Locate the cell with the specified text and output its (x, y) center coordinate. 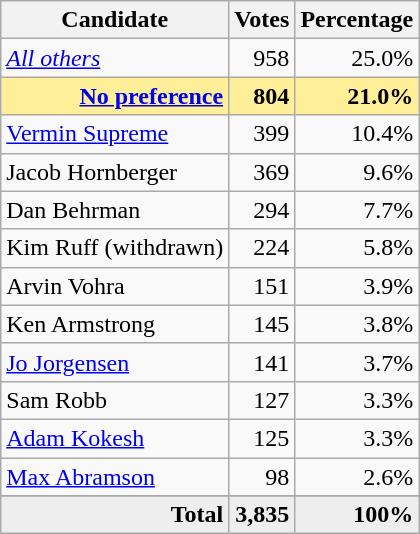
Percentage (357, 20)
958 (262, 58)
Total (115, 515)
Jo Jorgensen (115, 362)
Candidate (115, 20)
98 (262, 477)
All others (115, 58)
2.6% (357, 477)
Max Abramson (115, 477)
294 (262, 210)
3.7% (357, 362)
No preference (115, 96)
3.9% (357, 286)
Kim Ruff (withdrawn) (115, 248)
9.6% (357, 172)
Vermin Supreme (115, 134)
Votes (262, 20)
224 (262, 248)
Dan Behrman (115, 210)
141 (262, 362)
127 (262, 400)
399 (262, 134)
Arvin Vohra (115, 286)
145 (262, 324)
369 (262, 172)
Ken Armstrong (115, 324)
3,835 (262, 515)
125 (262, 438)
Jacob Hornberger (115, 172)
Adam Kokesh (115, 438)
100% (357, 515)
5.8% (357, 248)
3.8% (357, 324)
10.4% (357, 134)
21.0% (357, 96)
151 (262, 286)
7.7% (357, 210)
Sam Robb (115, 400)
25.0% (357, 58)
804 (262, 96)
